Find where the given text appears and provide that cell's center as (x, y) coordinate. 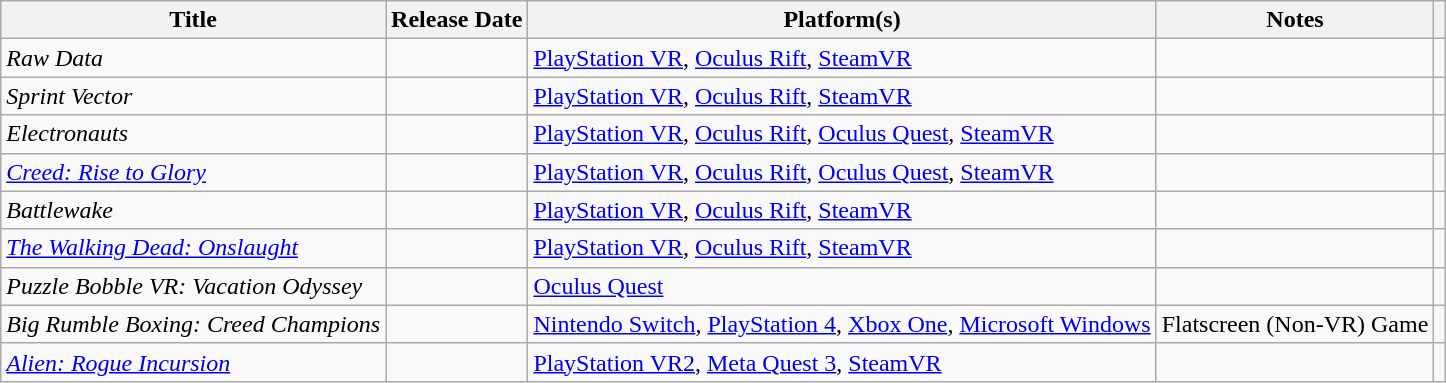
Puzzle Bobble VR: Vacation Odyssey (194, 286)
Alien: Rogue Incursion (194, 362)
Electronauts (194, 134)
Raw Data (194, 58)
Title (194, 20)
Release Date (457, 20)
Creed: Rise to Glory (194, 172)
Sprint Vector (194, 96)
Nintendo Switch, PlayStation 4, Xbox One, Microsoft Windows (842, 324)
The Walking Dead: Onslaught (194, 248)
Platform(s) (842, 20)
Battlewake (194, 210)
Notes (1295, 20)
PlayStation VR2, Meta Quest 3, SteamVR (842, 362)
Big Rumble Boxing: Creed Champions (194, 324)
Flatscreen (Non-VR) Game (1295, 324)
Oculus Quest (842, 286)
